Capture the cell that displays the provided text and extract its (X, Y) central coordinate. 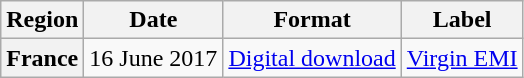
Format (312, 20)
Digital download (312, 58)
Label (462, 20)
Virgin EMI (462, 58)
Region (42, 20)
16 June 2017 (154, 58)
Date (154, 20)
France (42, 58)
